Return the [x, y] coordinate for the center point of the cell that contains the specified text.  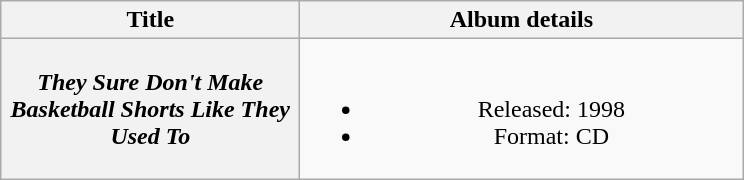
They Sure Don't Make Basketball Shorts Like They Used To [150, 109]
Released: 1998Format: CD [522, 109]
Album details [522, 20]
Title [150, 20]
